Return the [x, y] coordinate for the center point of the cell that contains the specified text.  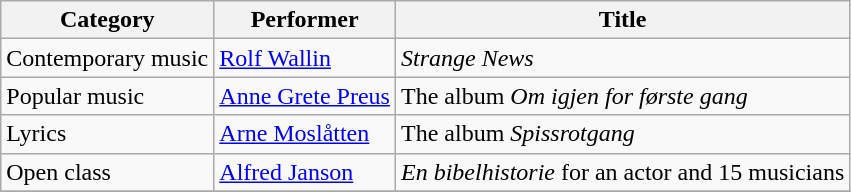
Title [622, 20]
Category [108, 20]
Rolf Wallin [305, 58]
Contemporary music [108, 58]
The album Spissrotgang [622, 134]
Strange News [622, 58]
Alfred Janson [305, 172]
Open class [108, 172]
En bibelhistorie for an actor and 15 musicians [622, 172]
Performer [305, 20]
The album Om igjen for første gang [622, 96]
Anne Grete Preus [305, 96]
Lyrics [108, 134]
Popular music [108, 96]
Arne Moslåtten [305, 134]
